Determine the [X, Y] coordinate at the center of the cell enclosing the given text.  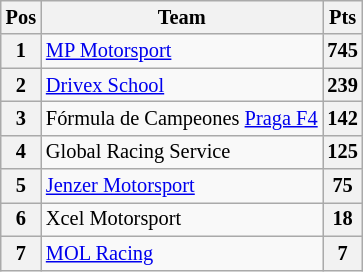
Pts [342, 17]
Jenzer Motorsport [182, 186]
Global Racing Service [182, 152]
5 [21, 186]
Fórmula de Campeones Praga F4 [182, 118]
142 [342, 118]
745 [342, 51]
125 [342, 152]
Xcel Motorsport [182, 219]
3 [21, 118]
4 [21, 152]
MP Motorsport [182, 51]
6 [21, 219]
MOL Racing [182, 253]
Pos [21, 17]
75 [342, 186]
2 [21, 85]
1 [21, 51]
Team [182, 17]
239 [342, 85]
18 [342, 219]
Drivex School [182, 85]
